For the text-containing cell, return its midpoint in (X, Y) coordinate format. 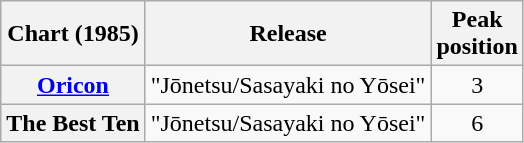
Oricon (73, 85)
6 (477, 123)
Peakposition (477, 34)
3 (477, 85)
The Best Ten (73, 123)
Release (288, 34)
Chart (1985) (73, 34)
